Provide the [X, Y] coordinate of the cell's center where the given text is located.  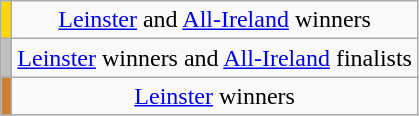
Leinster winners and All-Ireland finalists [215, 58]
Leinster and All-Ireland winners [215, 20]
Leinster winners [215, 96]
